Extract the (X, Y) coordinate from the center of the cell holding the provided text.  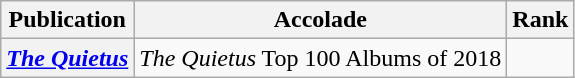
The Quietus (68, 58)
Rank (540, 20)
The Quietus Top 100 Albums of 2018 (320, 58)
Accolade (320, 20)
Publication (68, 20)
